Return [X, Y] of the center of cell containing provided text 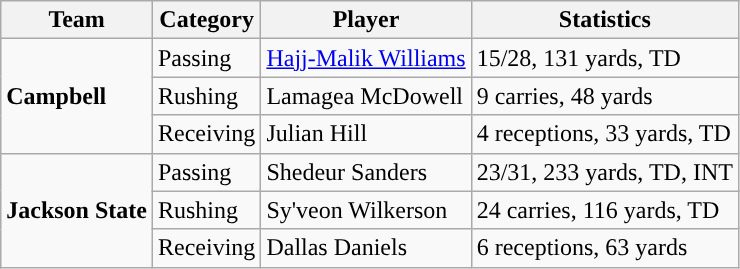
Category [206, 20]
23/31, 233 yards, TD, INT [604, 172]
Campbell [77, 96]
Lamagea McDowell [366, 96]
4 receptions, 33 yards, TD [604, 134]
Player [366, 20]
Shedeur Sanders [366, 172]
9 carries, 48 yards [604, 96]
15/28, 131 yards, TD [604, 58]
Team [77, 20]
6 receptions, 63 yards [604, 248]
Statistics [604, 20]
Jackson State [77, 210]
24 carries, 116 yards, TD [604, 210]
Hajj-Malik Williams [366, 58]
Julian Hill [366, 134]
Sy'veon Wilkerson [366, 210]
Dallas Daniels [366, 248]
